Provide the [X, Y] coordinate of the cell's center where the given text is located.  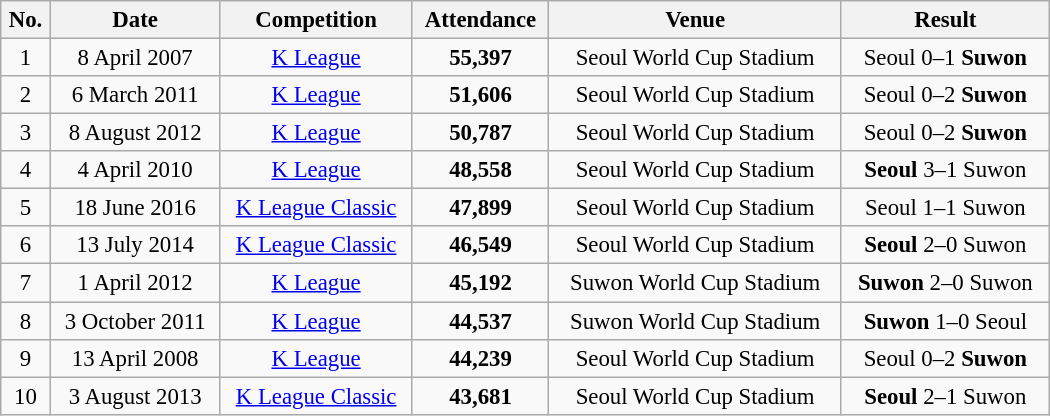
9 [26, 358]
Attendance [480, 20]
43,681 [480, 396]
3 October 2011 [135, 321]
6 March 2011 [135, 95]
Seoul 2–0 Suwon [945, 245]
44,537 [480, 321]
Seoul 0–1 Suwon [945, 58]
Competition [316, 20]
Result [945, 20]
8 August 2012 [135, 133]
13 April 2008 [135, 358]
No. [26, 20]
1 [26, 58]
47,899 [480, 208]
Venue [695, 20]
8 [26, 321]
50,787 [480, 133]
45,192 [480, 283]
Seoul 3–1 Suwon [945, 170]
46,549 [480, 245]
1 April 2012 [135, 283]
44,239 [480, 358]
Seoul 1–1 Suwon [945, 208]
4 April 2010 [135, 170]
Suwon 1–0 Seoul [945, 321]
Suwon 2–0 Suwon [945, 283]
2 [26, 95]
8 April 2007 [135, 58]
10 [26, 396]
3 [26, 133]
55,397 [480, 58]
3 August 2013 [135, 396]
Date [135, 20]
6 [26, 245]
Seoul 2–1 Suwon [945, 396]
48,558 [480, 170]
51,606 [480, 95]
5 [26, 208]
18 June 2016 [135, 208]
7 [26, 283]
13 July 2014 [135, 245]
4 [26, 170]
